Output the [x, y] coordinate of the center of the cell containing the given text.  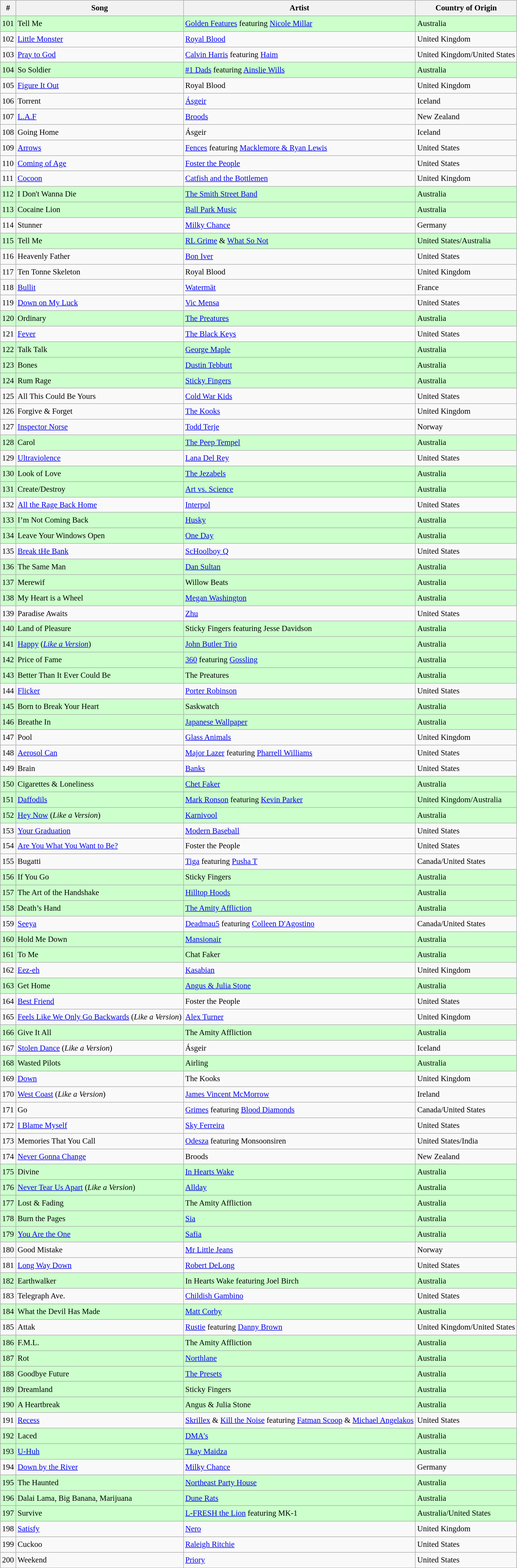
Glass Animals [300, 737]
Merewif [100, 582]
Cigarettes & Loneliness [100, 784]
Bones [100, 365]
In Hearts Wake featuring Joel Birch [300, 1281]
144 [8, 691]
Zhu [300, 613]
The Smith Street Band [300, 194]
Burn the Pages [100, 1218]
Song [100, 8]
122 [8, 349]
132 [8, 505]
Wasted Pilots [100, 1064]
152 [8, 815]
Survive [100, 1514]
163 [8, 986]
Karnivool [300, 815]
Dan Sultan [300, 567]
Odesza featuring Monsoonsiren [300, 1141]
Never Gonna Change [100, 1157]
Ultraviolence [100, 458]
Lost & Fading [100, 1203]
All the Rage Back Home [100, 505]
123 [8, 365]
180 [8, 1250]
Mansionair [300, 939]
Rustie featuring Danny Brown [300, 1327]
#1 Dads featuring Ainslie Wills [300, 70]
Chat Faker [300, 955]
Raleigh Ritchie [300, 1545]
150 [8, 784]
Fences featuring Macklemore & Ryan Lewis [300, 148]
138 [8, 598]
360 featuring Gossling [300, 660]
Ordinary [100, 319]
The Haunted [100, 1482]
Long Way Down [100, 1265]
Bon Iver [300, 256]
167 [8, 1048]
183 [8, 1296]
In Hearts Wake [300, 1172]
Sia [300, 1218]
143 [8, 676]
168 [8, 1064]
Forgive & Forget [100, 412]
RL Grime & What So Not [300, 241]
Allday [300, 1188]
142 [8, 660]
Tiga featuring Pusha T [300, 861]
Paradise Awaits [100, 613]
To Me [100, 955]
Feels Like We Only Go Backwards (Like a Version) [100, 1017]
Robert DeLong [300, 1265]
191 [8, 1421]
Cuckoo [100, 1545]
Heavenly Father [100, 256]
Country of Origin [466, 8]
198 [8, 1529]
140 [8, 629]
108 [8, 132]
All This Could Be Yours [100, 396]
105 [8, 86]
172 [8, 1125]
Telegraph Ave. [100, 1296]
Weekend [100, 1560]
Coming of Age [100, 164]
200 [8, 1560]
Golden Features featuring Nicole Millar [300, 24]
Talk Talk [100, 349]
Create/Destroy [100, 489]
Chet Faker [300, 784]
155 [8, 861]
Rum Rage [100, 380]
Breathe In [100, 722]
Kasabian [300, 970]
135 [8, 552]
Watermät [300, 288]
Safia [300, 1234]
Ten Tonne Skeleton [100, 272]
177 [8, 1203]
119 [8, 303]
Hilltop Hoods [300, 893]
111 [8, 179]
156 [8, 877]
178 [8, 1218]
L-FRESH the Lion featuring MK-1 [300, 1514]
My Heart is a Wheel [100, 598]
131 [8, 489]
103 [8, 55]
Willow Beats [300, 582]
Priory [300, 1560]
107 [8, 116]
Death’s Hand [100, 909]
Flicker [100, 691]
United States/Australia [466, 241]
Skrillex & Kill the Noise featuring Fatman Scoop & Michael Angelakos [300, 1421]
194 [8, 1467]
Earthwalker [100, 1281]
Get Home [100, 986]
Calvin Harris featuring Haim [300, 55]
Dreamland [100, 1390]
Laced [100, 1436]
Dune Rats [300, 1498]
158 [8, 909]
Eez-eh [100, 970]
137 [8, 582]
129 [8, 458]
The Art of the Handshake [100, 893]
192 [8, 1436]
176 [8, 1188]
Vic Mensa [300, 303]
Best Friend [100, 1001]
Price of Fame [100, 660]
Are You What You Want to Be? [100, 846]
149 [8, 769]
Dalai Lama, Big Banana, Marijuana [100, 1498]
France [466, 288]
Japanese Wallpaper [300, 722]
118 [8, 288]
101 [8, 24]
DMA's [300, 1436]
Ireland [466, 1094]
162 [8, 970]
199 [8, 1545]
120 [8, 319]
Rot [100, 1358]
112 [8, 194]
Down on My Luck [100, 303]
Northlane [300, 1358]
Artist [300, 8]
Daffodils [100, 800]
Hey Now (Like a Version) [100, 815]
195 [8, 1482]
So Soldier [100, 70]
114 [8, 225]
170 [8, 1094]
Alex Turner [300, 1017]
Todd Terje [300, 427]
Sticky Fingers featuring Jesse Davidson [300, 629]
The Peep Tempel [300, 443]
148 [8, 753]
Give It All [100, 1033]
Nero [300, 1529]
Land of Pleasure [100, 629]
Bullit [100, 288]
One Day [300, 536]
Brain [100, 769]
117 [8, 272]
Ball Park Music [300, 210]
# [8, 8]
Divine [100, 1172]
Modern Baseball [300, 831]
Australia/United States [466, 1514]
Down by the River [100, 1467]
141 [8, 645]
196 [8, 1498]
Cold War Kids [300, 396]
Major Lazer featuring Pharrell Williams [300, 753]
166 [8, 1033]
West Coast (Like a Version) [100, 1094]
157 [8, 893]
Goodbye Future [100, 1374]
Porter Robinson [300, 691]
113 [8, 210]
Memories That You Call [100, 1141]
161 [8, 955]
115 [8, 241]
Childish Gambino [300, 1296]
184 [8, 1312]
Cocaine Lion [100, 210]
153 [8, 831]
John Butler Trio [300, 645]
Mark Ronson featuring Kevin Parker [300, 800]
Attak [100, 1327]
145 [8, 706]
164 [8, 1001]
The Same Man [100, 567]
Look of Love [100, 474]
Dustin Tebbutt [300, 365]
Fever [100, 334]
Pray to God [100, 55]
128 [8, 443]
The Presets [300, 1374]
I Don't Wanna Die [100, 194]
Airling [300, 1064]
160 [8, 939]
Art vs. Science [300, 489]
Grimes featuring Blood Diamonds [300, 1110]
Better Than It Ever Could Be [100, 676]
185 [8, 1327]
Banks [300, 769]
I Blame Myself [100, 1125]
133 [8, 520]
You Are the One [100, 1234]
Aerosol Can [100, 753]
Cocoon [100, 179]
Seeya [100, 924]
104 [8, 70]
Interpol [300, 505]
Mr Little Jeans [300, 1250]
George Maple [300, 349]
Go [100, 1110]
179 [8, 1234]
James Vincent McMorrow [300, 1094]
Stolen Dance (Like a Version) [100, 1048]
Stunner [100, 225]
169 [8, 1079]
Break tHe Bank [100, 552]
139 [8, 613]
Catfish and the Bottlemen [300, 179]
ScHoolboy Q [300, 552]
134 [8, 536]
124 [8, 380]
116 [8, 256]
Hold Me Down [100, 939]
186 [8, 1343]
154 [8, 846]
Tkay Maidza [300, 1451]
190 [8, 1405]
The Black Keys [300, 334]
193 [8, 1451]
130 [8, 474]
159 [8, 924]
Husky [300, 520]
181 [8, 1265]
Bugatti [100, 861]
174 [8, 1157]
Good Mistake [100, 1250]
What the Devil Has Made [100, 1312]
Matt Corby [300, 1312]
The Jezabels [300, 474]
188 [8, 1374]
151 [8, 800]
147 [8, 737]
Sky Ferreira [300, 1125]
121 [8, 334]
L.A.F [100, 116]
Born to Break Your Heart [100, 706]
110 [8, 164]
197 [8, 1514]
Megan Washington [300, 598]
Figure It Out [100, 86]
109 [8, 148]
Deadmau5 featuring Colleen D'Agostino [300, 924]
Going Home [100, 132]
165 [8, 1017]
189 [8, 1390]
Saskwatch [300, 706]
F.M.L. [100, 1343]
Little Monster [100, 40]
Recess [100, 1421]
Down [100, 1079]
Northeast Party House [300, 1482]
173 [8, 1141]
187 [8, 1358]
Inspector Norse [100, 427]
182 [8, 1281]
106 [8, 101]
Your Graduation [100, 831]
171 [8, 1110]
Happy (Like a Version) [100, 645]
126 [8, 412]
U-Huh [100, 1451]
175 [8, 1172]
Never Tear Us Apart (Like a Version) [100, 1188]
127 [8, 427]
125 [8, 396]
Satisfy [100, 1529]
A Heartbreak [100, 1405]
United States/India [466, 1141]
Carol [100, 443]
Arrows [100, 148]
102 [8, 40]
Lana Del Rey [300, 458]
I’m Not Coming Back [100, 520]
United Kingdom/Australia [466, 800]
136 [8, 567]
If You Go [100, 877]
Leave Your Windows Open [100, 536]
146 [8, 722]
Pool [100, 737]
Torrent [100, 101]
